From the cell containing the given text, extract its center point as [X, Y] coordinate. 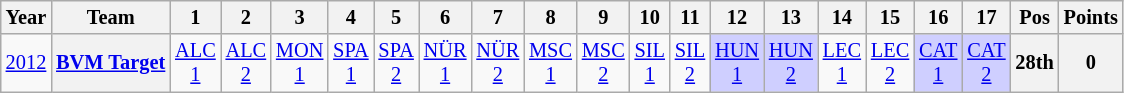
CAT1 [938, 63]
5 [396, 17]
NÜR2 [498, 63]
HUN2 [791, 63]
6 [446, 17]
11 [690, 17]
LEC2 [890, 63]
SPA2 [396, 63]
13 [791, 17]
28th [1035, 63]
HUN1 [737, 63]
15 [890, 17]
SIL1 [650, 63]
Team [110, 17]
8 [550, 17]
1 [195, 17]
SPA1 [350, 63]
Pos [1035, 17]
7 [498, 17]
SIL2 [690, 63]
16 [938, 17]
LEC1 [842, 63]
3 [300, 17]
MSC1 [550, 63]
10 [650, 17]
ALC1 [195, 63]
4 [350, 17]
14 [842, 17]
NÜR1 [446, 63]
BVM Target [110, 63]
ALC2 [246, 63]
Points [1091, 17]
9 [604, 17]
2012 [26, 63]
MSC2 [604, 63]
12 [737, 17]
Year [26, 17]
MON1 [300, 63]
0 [1091, 63]
17 [986, 17]
CAT2 [986, 63]
2 [246, 17]
